Return the [x, y] coordinate for the center point of the cell that contains the specified text.  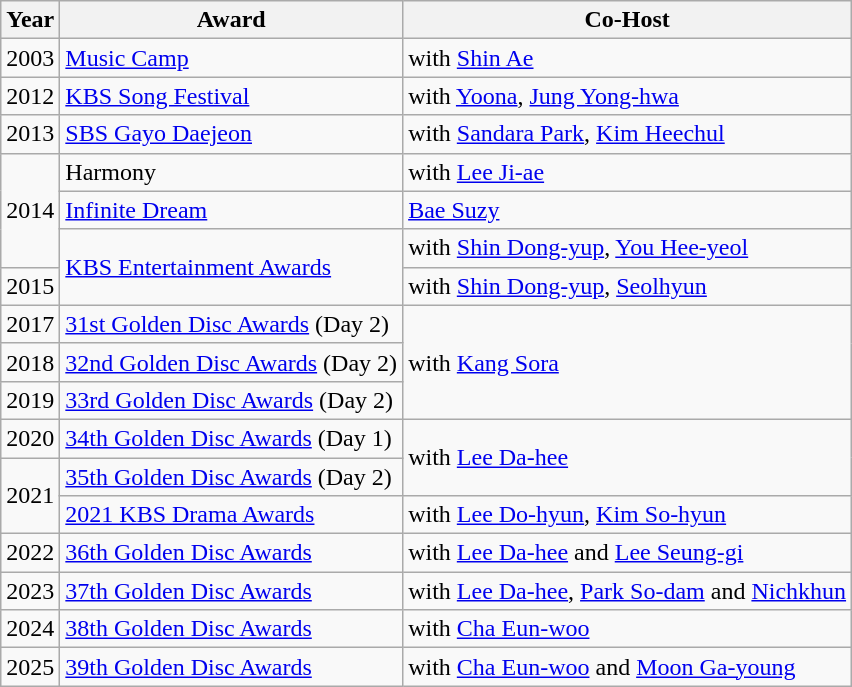
with Cha Eun-woo and Moon Ga-young [628, 667]
Infinite Dream [232, 210]
with Sandara Park, Kim Heechul [628, 134]
2023 [30, 591]
2020 [30, 438]
35th Golden Disc Awards (Day 2) [232, 477]
Bae Suzy [628, 210]
Award [232, 20]
31st Golden Disc Awards (Day 2) [232, 324]
with Lee Do-hyun, Kim So-hyun [628, 515]
2012 [30, 96]
with Shin Dong-yup, Seolhyun [628, 286]
2019 [30, 400]
2013 [30, 134]
Music Camp [232, 58]
2003 [30, 58]
2014 [30, 210]
with Lee Da-hee, Park So-dam and Nichkhun [628, 591]
34th Golden Disc Awards (Day 1) [232, 438]
2025 [30, 667]
with Kang Sora [628, 362]
Co-Host [628, 20]
with Shin Dong-yup, You Hee-yeol [628, 248]
SBS Gayo Daejeon [232, 134]
with Lee Da-hee [628, 457]
Year [30, 20]
2022 [30, 553]
2024 [30, 629]
2021 KBS Drama Awards [232, 515]
2018 [30, 362]
with Lee Da-hee and Lee Seung-gi [628, 553]
37th Golden Disc Awards [232, 591]
36th Golden Disc Awards [232, 553]
33rd Golden Disc Awards (Day 2) [232, 400]
with Cha Eun-woo [628, 629]
39th Golden Disc Awards [232, 667]
2017 [30, 324]
KBS Entertainment Awards [232, 267]
Harmony [232, 172]
2015 [30, 286]
with Lee Ji-ae [628, 172]
32nd Golden Disc Awards (Day 2) [232, 362]
with Yoona, Jung Yong-hwa [628, 96]
2021 [30, 496]
KBS Song Festival [232, 96]
38th Golden Disc Awards [232, 629]
with Shin Ae [628, 58]
